Identify which cell holds the provided text, then report its [X, Y] central coordinate. 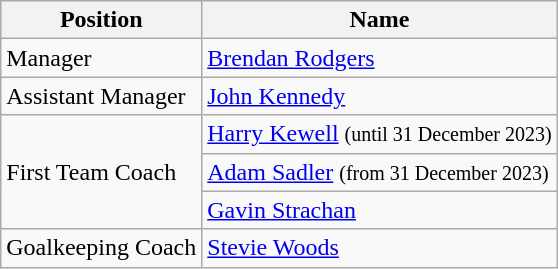
Harry Kewell (until 31 December 2023) [380, 134]
Adam Sadler (from 31 December 2023) [380, 172]
First Team Coach [102, 172]
Brendan Rodgers [380, 58]
Position [102, 20]
Goalkeeping Coach [102, 248]
John Kennedy [380, 96]
Stevie Woods [380, 248]
Manager [102, 58]
Name [380, 20]
Assistant Manager [102, 96]
Gavin Strachan [380, 210]
